For the text-containing cell, return its midpoint in [X, Y] coordinate format. 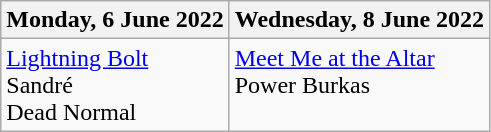
Meet Me at the AltarPower Burkas [359, 85]
Monday, 6 June 2022 [115, 20]
Lightning BoltSandréDead Normal [115, 85]
Wednesday, 8 June 2022 [359, 20]
